Pinpoint the cell where the given text exists, returning its [X, Y] midpoint coordinate. 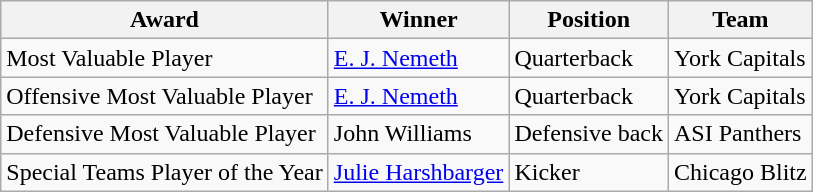
Julie Harshbarger [418, 172]
Team [741, 20]
Offensive Most Valuable Player [165, 96]
Defensive Most Valuable Player [165, 134]
Winner [418, 20]
Award [165, 20]
ASI Panthers [741, 134]
Defensive back [589, 134]
Most Valuable Player [165, 58]
Position [589, 20]
John Williams [418, 134]
Special Teams Player of the Year [165, 172]
Chicago Blitz [741, 172]
Kicker [589, 172]
